Pinpoint the cell where the given text exists, returning its [X, Y] midpoint coordinate. 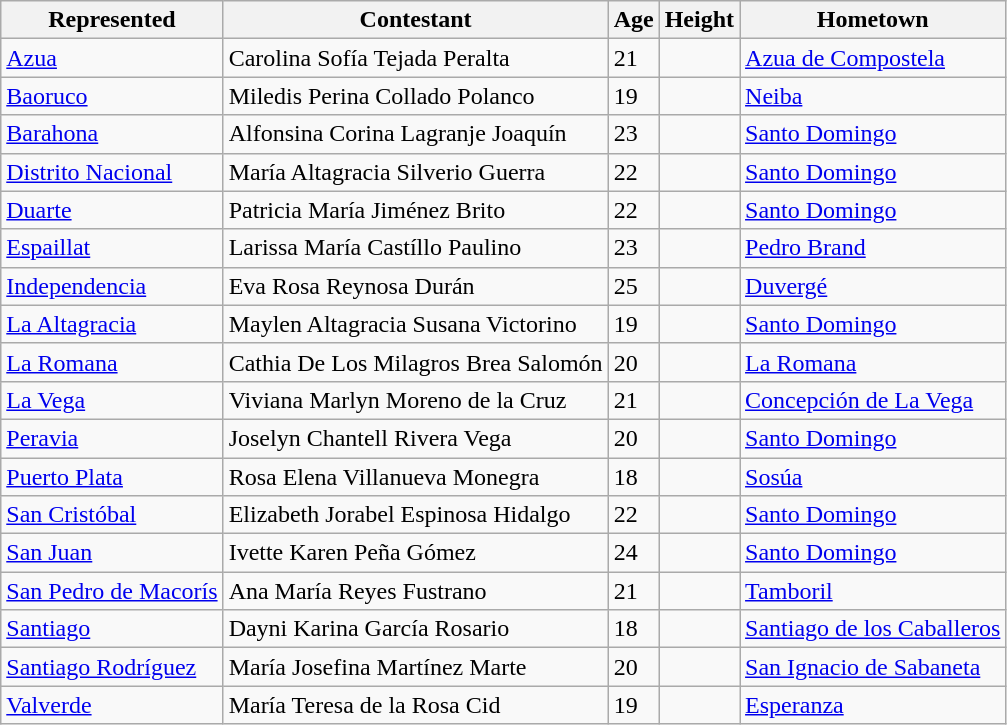
Larissa María Castíllo Paulino [416, 248]
Viviana Marlyn Moreno de la Cruz [416, 400]
Age [634, 20]
Peravia [112, 438]
Represented [112, 20]
Cathia De Los Milagros Brea Salomón [416, 362]
Maylen Altagracia Susana Victorino [416, 324]
Dayni Karina García Rosario [416, 629]
Azua de Compostela [873, 58]
María Teresa de la Rosa Cid [416, 705]
Valverde [112, 705]
Tamboril [873, 591]
Patricia María Jiménez Brito [416, 210]
Santiago Rodríguez [112, 667]
24 [634, 553]
Espaillat [112, 248]
Azua [112, 58]
Santiago [112, 629]
Height [699, 20]
Santiago de los Caballeros [873, 629]
Elizabeth Jorabel Espinosa Hidalgo [416, 515]
Miledis Perina Collado Polanco [416, 96]
Alfonsina Corina Lagranje Joaquín [416, 134]
Ivette Karen Peña Gómez [416, 553]
Esperanza [873, 705]
Eva Rosa Reynosa Durán [416, 286]
Rosa Elena Villanueva Monegra [416, 477]
25 [634, 286]
Contestant [416, 20]
Hometown [873, 20]
Carolina Sofía Tejada Peralta [416, 58]
Puerto Plata [112, 477]
San Cristóbal [112, 515]
San Pedro de Macorís [112, 591]
Neiba [873, 96]
Baoruco [112, 96]
Pedro Brand [873, 248]
Ana María Reyes Fustrano [416, 591]
San Ignacio de Sabaneta [873, 667]
Duvergé [873, 286]
La Altagracia [112, 324]
Joselyn Chantell Rivera Vega [416, 438]
Sosúa [873, 477]
Duarte [112, 210]
Distrito Nacional [112, 172]
Independencia [112, 286]
La Vega [112, 400]
San Juan [112, 553]
María Altagracia Silverio Guerra [416, 172]
María Josefina Martínez Marte [416, 667]
Barahona [112, 134]
Concepción de La Vega [873, 400]
